Find where the given text appears and provide that cell's center as (X, Y) coordinate. 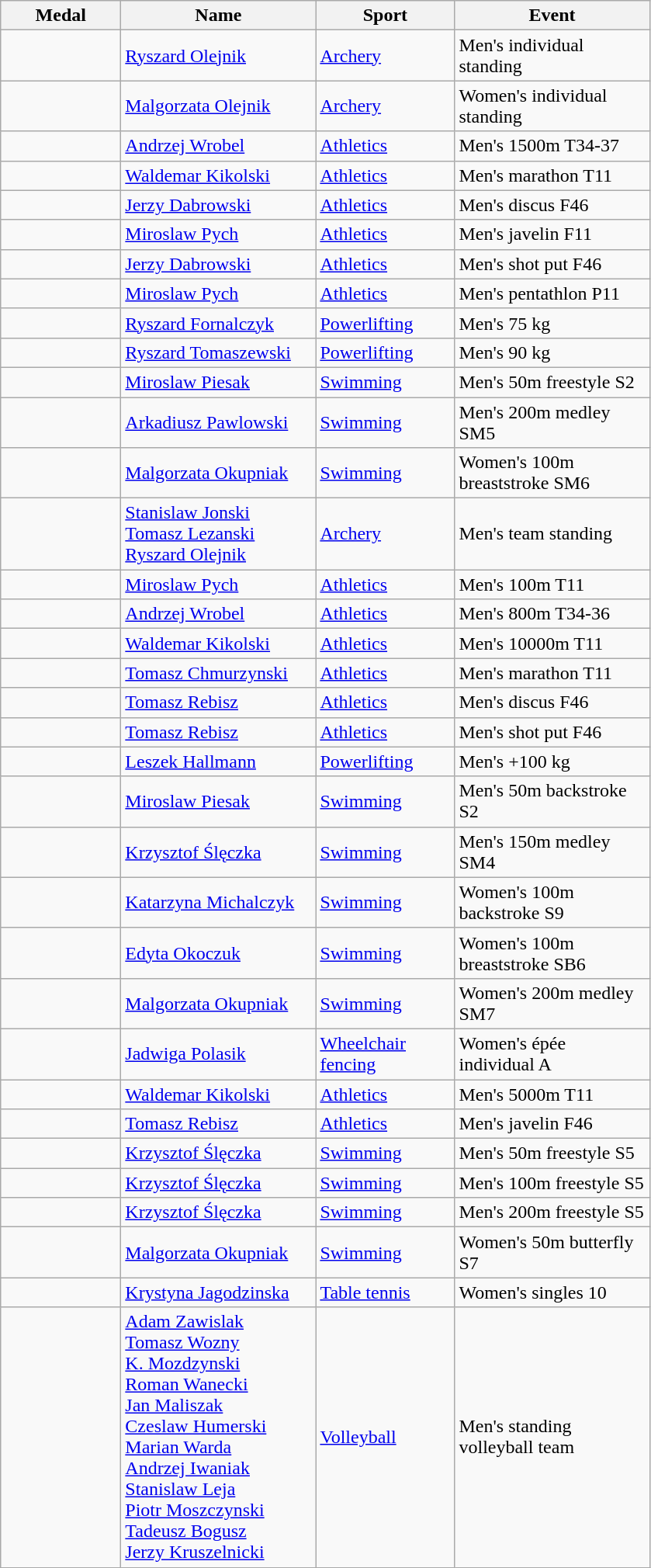
Malgorzata Olejnik (219, 106)
Women's 50m butterfly S7 (552, 1253)
Wheelchair fencing (385, 1054)
Men's 200m freestyle S5 (552, 1212)
Jadwiga Polasik (219, 1054)
Event (552, 16)
Men's 5000m T11 (552, 1094)
Table tennis (385, 1292)
Sport (385, 16)
Men's individual standing (552, 56)
Women's épée individual A (552, 1054)
Stanislaw Jonski Tomasz Lezanski Ryszard Olejnik (219, 534)
Women's 100m backstroke S9 (552, 902)
Men's javelin F11 (552, 234)
Men's team standing (552, 534)
Medal (61, 16)
Arkadiusz Pawlowski (219, 422)
Men's +100 kg (552, 761)
Men's javelin F46 (552, 1124)
Katarzyna Michalczyk (219, 902)
Volleyball (385, 1438)
Leszek Hallmann (219, 761)
Women's 100m breaststroke SB6 (552, 953)
Ryszard Fornalczyk (219, 323)
Men's 75 kg (552, 323)
Men's standing volleyball team (552, 1438)
Women's individual standing (552, 106)
Name (219, 16)
Men's 200m medley SM5 (552, 422)
Women's 200m medley SM7 (552, 1003)
Women's 100m breaststroke SM6 (552, 474)
Men's 100m T11 (552, 585)
Men's 100m freestyle S5 (552, 1183)
Women's singles 10 (552, 1292)
Men's pentathlon P11 (552, 293)
Ryszard Olejnik (219, 56)
Krystyna Jagodzinska (219, 1292)
Men's 50m freestyle S2 (552, 382)
Men's 800m T34-36 (552, 614)
Men's 1500m T34-37 (552, 146)
Edyta Okoczuk (219, 953)
Ryszard Tomaszewski (219, 352)
Men's 10000m T11 (552, 644)
Tomasz Chmurzynski (219, 673)
Men's 90 kg (552, 352)
Men's 50m backstroke S2 (552, 801)
Men's 150m medley SM4 (552, 852)
Men's 50m freestyle S5 (552, 1153)
